Search for the cell housing the specified text and yield its [x, y] center coordinate. 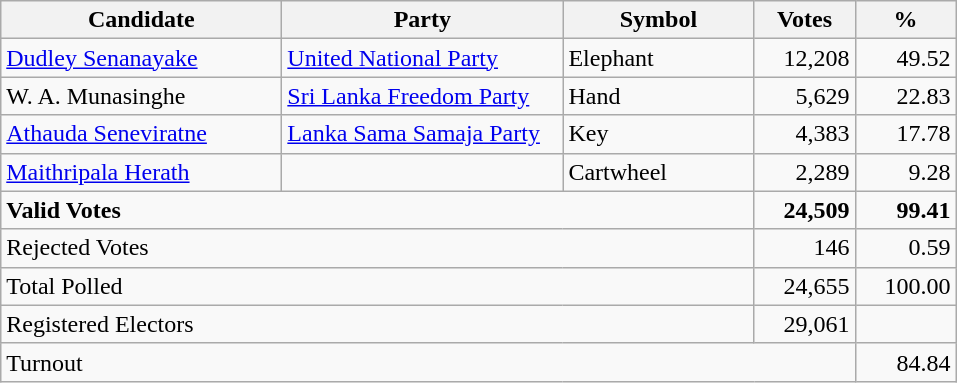
Athauda Seneviratne [142, 134]
Rejected Votes [378, 248]
Registered Electors [378, 324]
United National Party [422, 58]
Elephant [658, 58]
Candidate [142, 20]
29,061 [804, 324]
Dudley Senanayake [142, 58]
12,208 [804, 58]
5,629 [804, 96]
Valid Votes [378, 210]
24,509 [804, 210]
Party [422, 20]
24,655 [804, 286]
% [906, 20]
100.00 [906, 286]
99.41 [906, 210]
49.52 [906, 58]
Symbol [658, 20]
9.28 [906, 172]
17.78 [906, 134]
Total Polled [378, 286]
4,383 [804, 134]
Turnout [428, 362]
Key [658, 134]
2,289 [804, 172]
0.59 [906, 248]
Hand [658, 96]
84.84 [906, 362]
Cartwheel [658, 172]
22.83 [906, 96]
Maithripala Herath [142, 172]
W. A. Munasinghe [142, 96]
146 [804, 248]
Sri Lanka Freedom Party [422, 96]
Votes [804, 20]
Lanka Sama Samaja Party [422, 134]
